From the cell containing the given text, extract its center point as [x, y] coordinate. 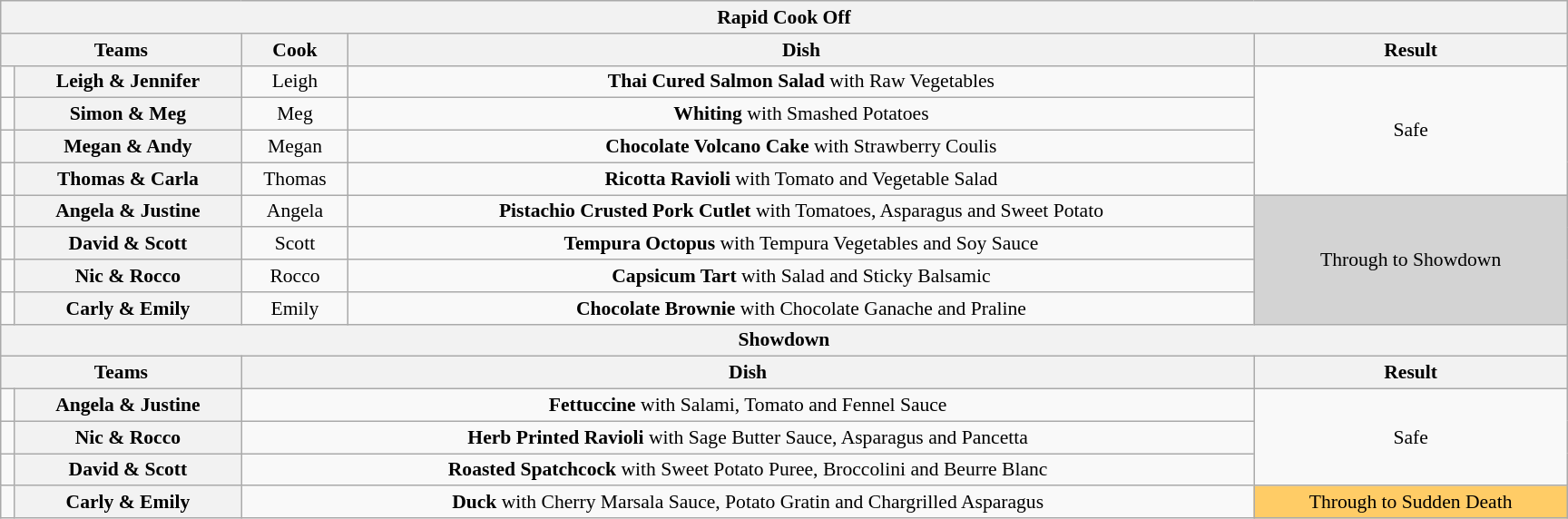
Meg [295, 114]
Through to Sudden Death [1410, 502]
Megan & Andy [128, 146]
Showdown [784, 340]
Roasted Spatchcock with Sweet Potato Puree, Broccolini and Beurre Blanc [748, 470]
Chocolate Brownie with Chocolate Ganache and Praline [801, 308]
Fettuccine with Salami, Tomato and Fennel Sauce [748, 405]
Cook [295, 49]
Leigh & Jennifer [128, 82]
Angela [295, 211]
Simon & Meg [128, 114]
Whiting with Smashed Potatoes [801, 114]
Emily [295, 308]
Megan [295, 146]
Chocolate Volcano Cake with Strawberry Coulis [801, 146]
Tempura Octopus with Tempura Vegetables and Soy Sauce [801, 243]
Thomas [295, 179]
Duck with Cherry Marsala Sauce, Potato Gratin and Chargrilled Asparagus [748, 502]
Capsicum Tart with Salad and Sticky Balsamic [801, 276]
Through to Showdown [1410, 259]
Leigh [295, 82]
Herb Printed Ravioli with Sage Butter Sauce, Asparagus and Pancetta [748, 437]
Thomas & Carla [128, 179]
Scott [295, 243]
Rocco [295, 276]
Thai Cured Salmon Salad with Raw Vegetables [801, 82]
Pistachio Crusted Pork Cutlet with Tomatoes, Asparagus and Sweet Potato [801, 211]
Rapid Cook Off [784, 17]
Ricotta Ravioli with Tomato and Vegetable Salad [801, 179]
